Output the (X, Y) coordinate of the center of the cell containing the given text.  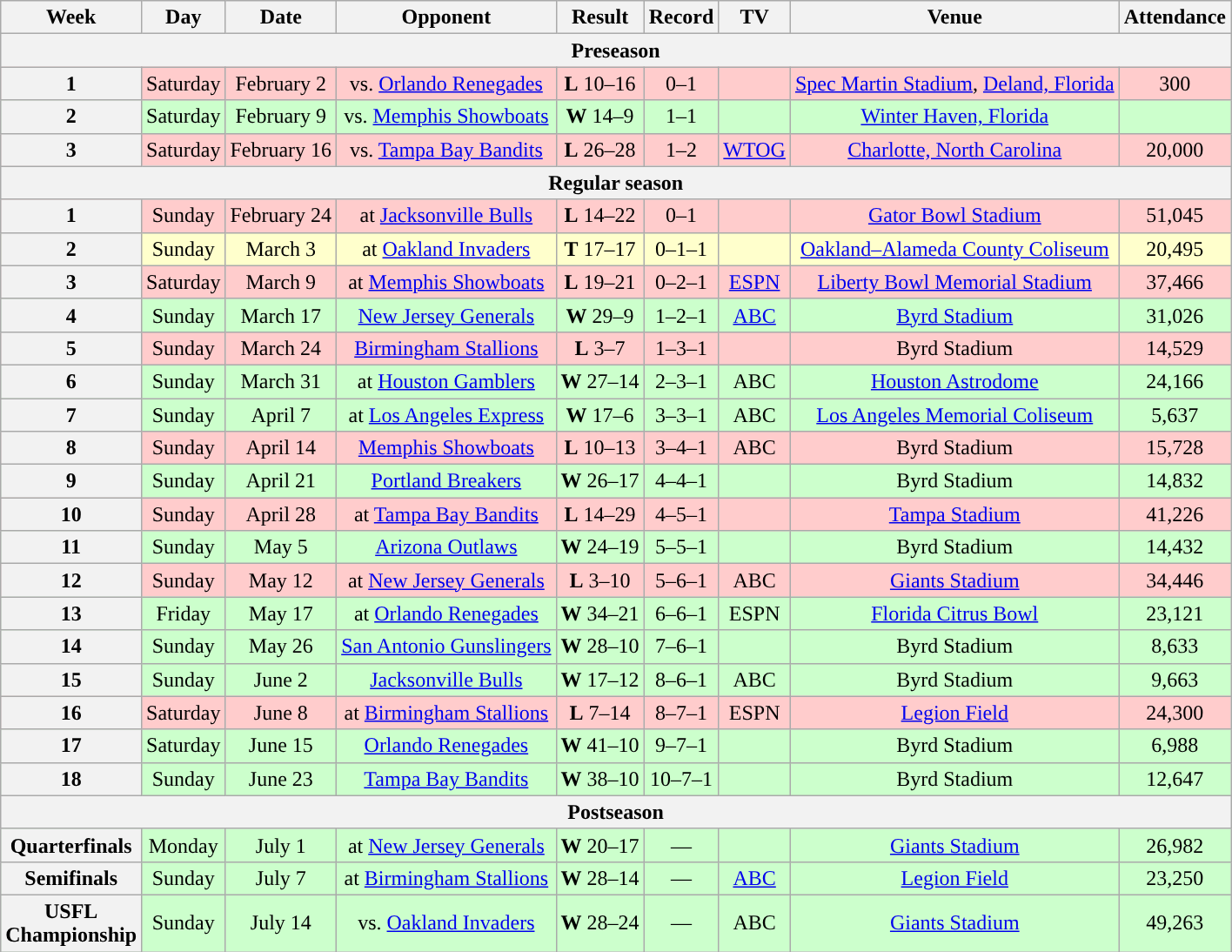
8–7–1 (681, 713)
10–7–1 (681, 779)
W 20–17 (600, 845)
L 7–14 (600, 713)
14,432 (1175, 547)
23,121 (1175, 613)
12 (71, 580)
15 (71, 680)
14 (71, 647)
14,529 (1175, 348)
March 31 (281, 381)
at Orlando Renegades (446, 613)
L 10–13 (600, 448)
Charlotte, North Carolina (954, 150)
T 17–17 (600, 249)
vs. Tampa Bay Bandits (446, 150)
March 9 (281, 282)
8,633 (1175, 647)
1–2–1 (681, 315)
300 (1175, 84)
0–2–1 (681, 282)
at Memphis Showboats (446, 282)
June 23 (281, 779)
L 19–21 (600, 282)
at Houston Gamblers (446, 381)
16 (71, 713)
Record (681, 17)
Liberty Bowl Memorial Stadium (954, 282)
Week (71, 17)
41,226 (1175, 514)
TV (755, 17)
Opponent (446, 17)
11 (71, 547)
March 3 (281, 249)
1–3–1 (681, 348)
5 (71, 348)
Memphis Showboats (446, 448)
Houston Astrodome (954, 381)
24,300 (1175, 713)
Florida Citrus Bowl (954, 613)
April 7 (281, 415)
Friday (184, 613)
Los Angeles Memorial Coliseum (954, 415)
W 29–9 (600, 315)
vs. Orlando Renegades (446, 84)
W 14–9 (600, 117)
June 2 (281, 680)
10 (71, 514)
18 (71, 779)
W 28–10 (600, 647)
Birmingham Stallions (446, 348)
WTOG (755, 150)
March 17 (281, 315)
L 3–7 (600, 348)
12,647 (1175, 779)
20,000 (1175, 150)
6–6–1 (681, 613)
7–6–1 (681, 647)
W 17–6 (600, 415)
W 28–14 (600, 878)
at Tampa Bay Bandits (446, 514)
8 (71, 448)
July 1 (281, 845)
49,263 (1175, 922)
May 5 (281, 547)
W 27–14 (600, 381)
W 17–12 (600, 680)
14,832 (1175, 481)
Quarterfinals (71, 845)
Winter Haven, Florida (954, 117)
4 (71, 315)
5–6–1 (681, 580)
May 12 (281, 580)
March 24 (281, 348)
2–3–1 (681, 381)
at Jacksonville Bulls (446, 216)
April 21 (281, 481)
July 14 (281, 922)
April 28 (281, 514)
9–7–1 (681, 746)
W 38–10 (600, 779)
April 14 (281, 448)
7 (71, 415)
San Antonio Gunslingers (446, 647)
L 3–10 (600, 580)
3–3–1 (681, 415)
July 7 (281, 878)
4–4–1 (681, 481)
W 26–17 (600, 481)
1–1 (681, 117)
L 10–16 (600, 84)
Semifinals (71, 878)
Monday (184, 845)
Date (281, 17)
Tampa Stadium (954, 514)
9,663 (1175, 680)
Orlando Renegades (446, 746)
L 26–28 (600, 150)
17 (71, 746)
vs. Memphis Showboats (446, 117)
May 17 (281, 613)
23,250 (1175, 878)
5,637 (1175, 415)
Postseason (616, 812)
Venue (954, 17)
Gator Bowl Stadium (954, 216)
13 (71, 613)
Spec Martin Stadium, Deland, Florida (954, 84)
May 26 (281, 647)
vs. Oakland Invaders (446, 922)
Tampa Bay Bandits (446, 779)
6 (71, 381)
5–5–1 (681, 547)
15,728 (1175, 448)
Regular season (616, 183)
3–4–1 (681, 448)
February 9 (281, 117)
31,026 (1175, 315)
26,982 (1175, 845)
4–5–1 (681, 514)
W 34–21 (600, 613)
37,466 (1175, 282)
Portland Breakers (446, 481)
New Jersey Generals (446, 315)
June 8 (281, 713)
1–2 (681, 150)
W 41–10 (600, 746)
51,045 (1175, 216)
Day (184, 17)
W 28–24 (600, 922)
February 16 (281, 150)
February 2 (281, 84)
Arizona Outlaws (446, 547)
20,495 (1175, 249)
Attendance (1175, 17)
at Los Angeles Express (446, 415)
W 24–19 (600, 547)
USFLChampionship (71, 922)
Result (600, 17)
24,166 (1175, 381)
34,446 (1175, 580)
Preseason (616, 50)
at Oakland Invaders (446, 249)
8–6–1 (681, 680)
L 14–22 (600, 216)
L 14–29 (600, 514)
June 15 (281, 746)
6,988 (1175, 746)
9 (71, 481)
February 24 (281, 216)
Jacksonville Bulls (446, 680)
0–1–1 (681, 249)
Oakland–Alameda County Coliseum (954, 249)
